Detect which cell encompasses the target text, then output its [X, Y] center coordinate. 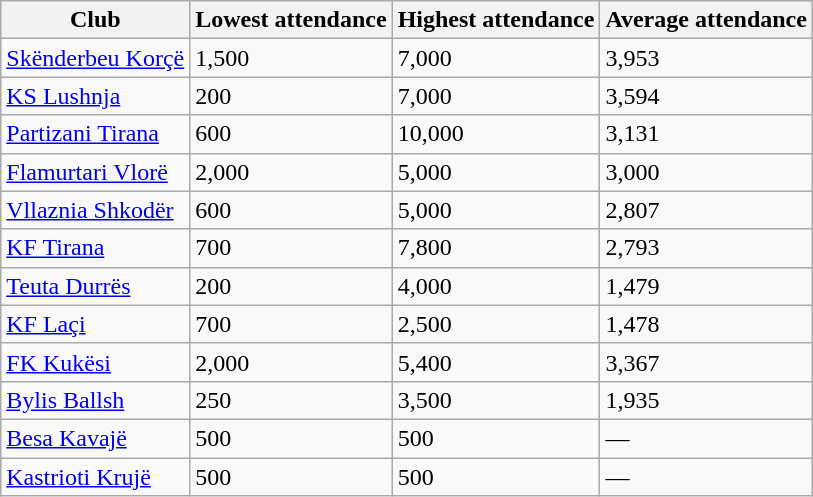
2,807 [706, 210]
FK Kukësi [96, 362]
Besa Kavajë [96, 438]
2,793 [706, 248]
KS Lushnja [96, 96]
2,500 [496, 324]
250 [291, 400]
1,500 [291, 58]
Partizani Tirana [96, 134]
Vllaznia Shkodër [96, 210]
Club [96, 20]
1,935 [706, 400]
KF Laçi [96, 324]
1,478 [706, 324]
Bylis Ballsh [96, 400]
10,000 [496, 134]
3,131 [706, 134]
3,594 [706, 96]
3,953 [706, 58]
Teuta Durrës [96, 286]
Kastrioti Krujë [96, 477]
3,500 [496, 400]
1,479 [706, 286]
7,800 [496, 248]
Lowest attendance [291, 20]
Skënderbeu Korçë [96, 58]
Average attendance [706, 20]
Flamurtari Vlorë [96, 172]
Highest attendance [496, 20]
4,000 [496, 286]
3,000 [706, 172]
KF Tirana [96, 248]
5,400 [496, 362]
3,367 [706, 362]
